Locate the cell with the specified text and output its [X, Y] center coordinate. 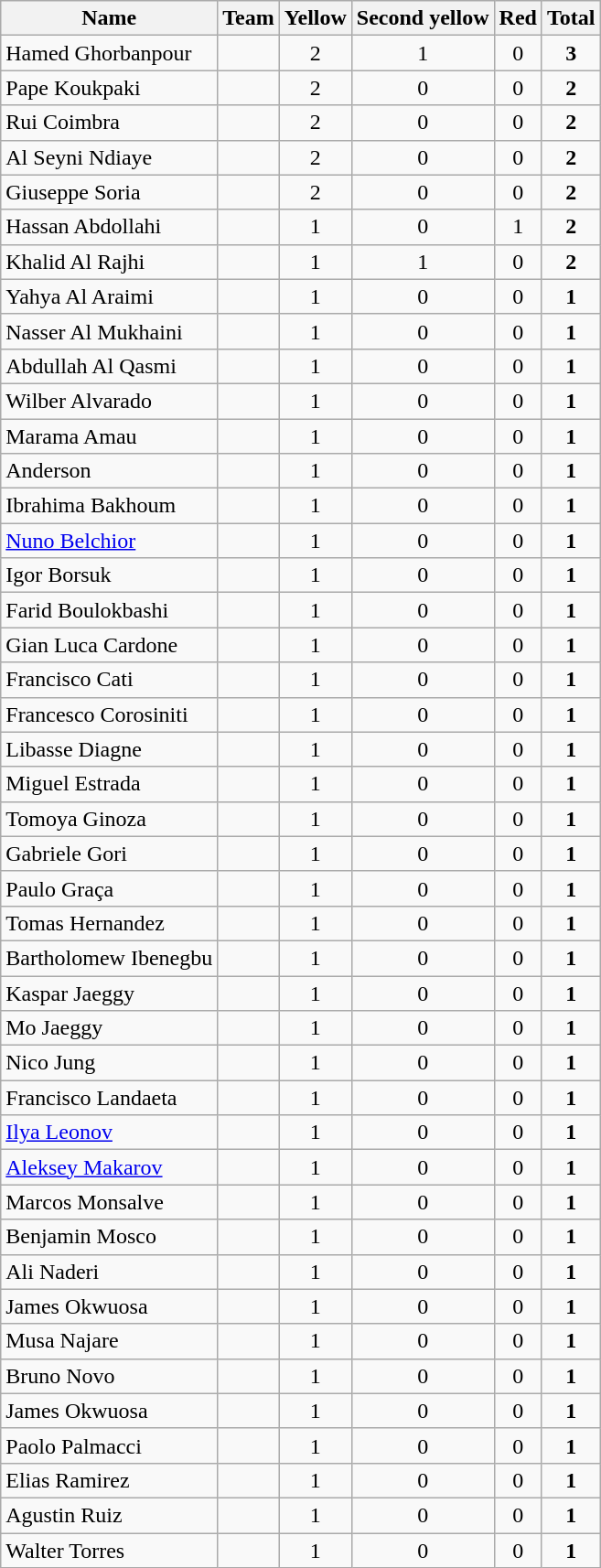
Musa Najare [110, 1341]
Kaspar Jaeggy [110, 993]
Team [249, 18]
Ali Naderi [110, 1272]
Elias Ramirez [110, 1480]
Tomas Hernandez [110, 923]
3 [571, 53]
Marcos Monsalve [110, 1202]
Second yellow [423, 18]
Hamed Ghorbanpour [110, 53]
Francisco Cati [110, 680]
Francisco Landaeta [110, 1098]
Francesco Corosiniti [110, 714]
Abdullah Al Qasmi [110, 366]
Paulo Graça [110, 888]
Paolo Palmacci [110, 1445]
Yellow [315, 18]
Nico Jung [110, 1063]
Walter Torres [110, 1551]
Farid Boulokbashi [110, 610]
Giuseppe Soria [110, 192]
Pape Koukpaki [110, 88]
Total [571, 18]
Tomoya Ginoza [110, 819]
Red [518, 18]
Agustin Ruiz [110, 1515]
Benjamin Mosco [110, 1237]
Bruno Novo [110, 1376]
Hassan Abdollahi [110, 227]
Ilya Leonov [110, 1133]
Libasse Diagne [110, 749]
Igor Borsuk [110, 575]
Miguel Estrada [110, 784]
Nuno Belchior [110, 541]
Gian Luca Cardone [110, 645]
Marama Amau [110, 436]
Rui Coimbra [110, 123]
Bartholomew Ibenegbu [110, 958]
Name [110, 18]
Nasser Al Mukhaini [110, 331]
Gabriele Gori [110, 854]
Wilber Alvarado [110, 401]
Al Seyni Ndiaye [110, 157]
Anderson [110, 471]
Aleksey Makarov [110, 1167]
Khalid Al Rajhi [110, 262]
Mo Jaeggy [110, 1028]
Ibrahima Bakhoum [110, 506]
Yahya Al Araimi [110, 296]
